Return the [x, y] coordinate for the center point of the cell that contains the specified text.  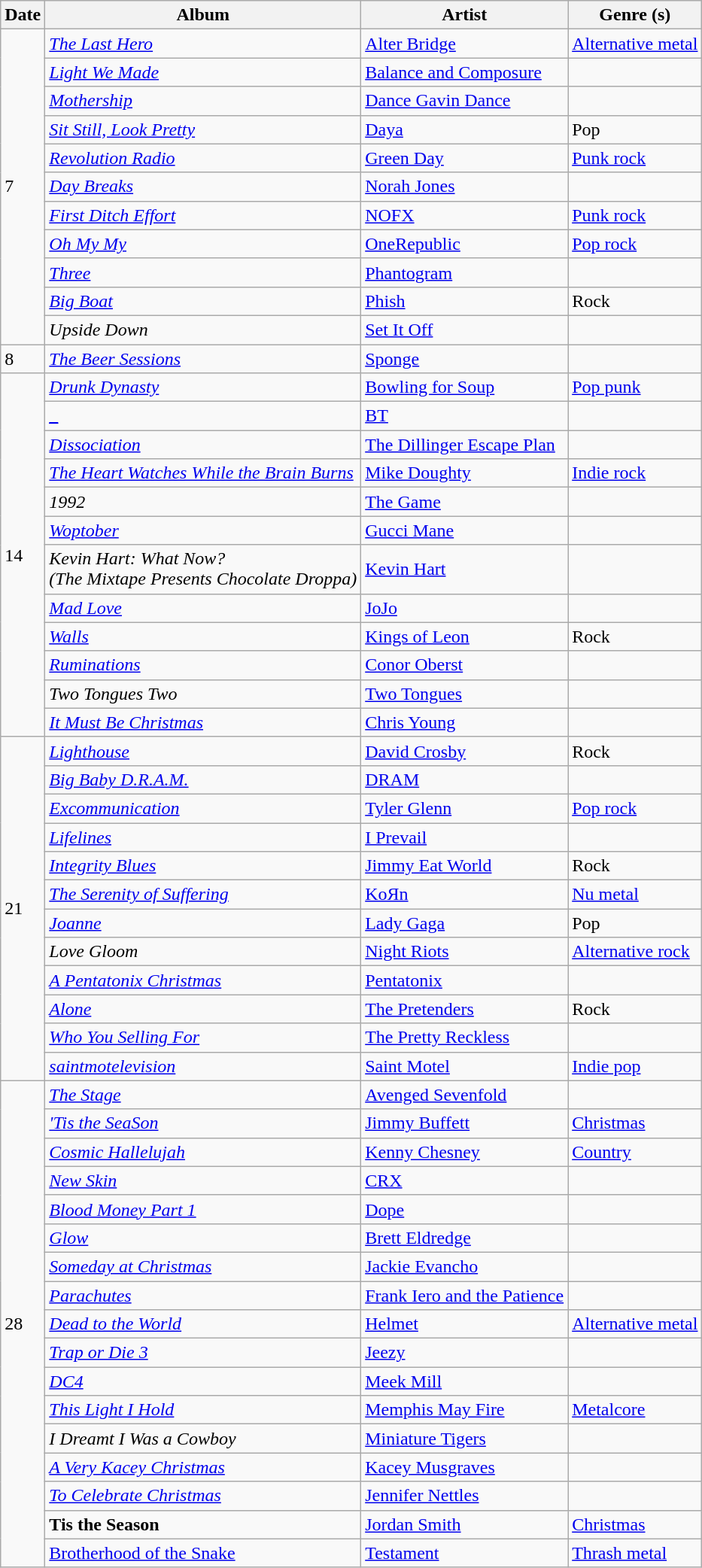
Two Tongues Two [203, 694]
Someday at Christmas [203, 1266]
Genre (s) [635, 15]
Trap or Die 3 [203, 1353]
Two Tongues [465, 694]
KoЯn [465, 895]
Dance Gavin Dance [465, 101]
The Heart Watches While the Brain Burns [203, 473]
Ruminations [203, 665]
Parachutes [203, 1295]
Kevin Hart: What Now? (The Mixtape Presents Chocolate Droppa) [203, 569]
Kenny Chesney [465, 1152]
Glow [203, 1238]
The Last Hero [203, 44]
BT [465, 416]
Set It Off [465, 330]
Norah Jones [465, 187]
Memphis May Fire [465, 1410]
Jordan Smith [465, 1524]
Miniature Tigers [465, 1439]
Who You Selling For [203, 1038]
Tyler Glenn [465, 808]
Date [23, 15]
Green Day [465, 158]
The Dillinger Escape Plan [465, 445]
saintmotelevision [203, 1066]
Mike Doughty [465, 473]
Helmet [465, 1324]
Indie rock [635, 473]
Sponge [465, 359]
JoJo [465, 608]
Thrash metal [635, 1553]
I Dreamt I Was a Cowboy [203, 1439]
Three [203, 272]
Kings of Leon [465, 637]
Lady Gaga [465, 923]
Jimmy Eat World [465, 866]
Big Baby D.R.A.M. [203, 779]
Dead to the World [203, 1324]
The Stage [203, 1095]
Integrity Blues [203, 866]
Cosmic Hallelujah [203, 1152]
Conor Oberst [465, 665]
21 [23, 909]
8 [23, 359]
Saint Motel [465, 1066]
David Crosby [465, 751]
NOFX [465, 215]
Woptober [203, 530]
Meek Mill [465, 1381]
Testament [465, 1553]
Phish [465, 301]
Balance and Composure [465, 72]
1992 [203, 502]
Metalcore [635, 1410]
CRX [465, 1181]
Jennifer Nettles [465, 1496]
Lifelines [203, 837]
Jackie Evancho [465, 1266]
_ [203, 416]
Light We Made [203, 72]
It Must Be Christmas [203, 722]
Pop punk [635, 387]
Jimmy Buffett [465, 1123]
First Ditch Effort [203, 215]
To Celebrate Christmas [203, 1496]
Dope [465, 1209]
The Pretenders [465, 1009]
Love Gloom [203, 952]
28 [23, 1324]
Sit Still, Look Pretty [203, 129]
Tis the Season [203, 1524]
Alone [203, 1009]
Upside Down [203, 330]
'Tis the SeaSon [203, 1123]
I Prevail [465, 837]
Excommunication [203, 808]
Phantogram [465, 272]
Joanne [203, 923]
New Skin [203, 1181]
Jeezy [465, 1353]
Day Breaks [203, 187]
Frank Iero and the Patience [465, 1295]
The Beer Sessions [203, 359]
The Serenity of Suffering [203, 895]
Kacey Musgraves [465, 1467]
The Game [465, 502]
Lighthouse [203, 751]
Dissociation [203, 445]
Kevin Hart [465, 569]
7 [23, 187]
Country [635, 1152]
Indie pop [635, 1066]
Nu metal [635, 895]
DRAM [465, 779]
14 [23, 555]
Album [203, 15]
Revolution Radio [203, 158]
A Very Kacey Christmas [203, 1467]
Walls [203, 637]
DC4 [203, 1381]
Oh My My [203, 244]
Blood Money Part 1 [203, 1209]
Mothership [203, 101]
Chris Young [465, 722]
Brett Eldredge [465, 1238]
The Pretty Reckless [465, 1038]
This Light I Hold [203, 1410]
Big Boat [203, 301]
Artist [465, 15]
Night Riots [465, 952]
Alter Bridge [465, 44]
OneRepublic [465, 244]
Bowling for Soup [465, 387]
Pentatonix [465, 980]
Mad Love [203, 608]
Avenged Sevenfold [465, 1095]
Daya [465, 129]
Drunk Dynasty [203, 387]
Alternative rock [635, 952]
Gucci Mane [465, 530]
A Pentatonix Christmas [203, 980]
Brotherhood of the Snake [203, 1553]
